Provide the [x, y] coordinate of the cell's center where the given text is located.  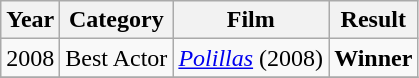
Film [251, 20]
Best Actor [116, 58]
Polillas (2008) [251, 58]
Year [30, 20]
Winner [374, 58]
2008 [30, 58]
Category [116, 20]
Result [374, 20]
